Provide the (x, y) coordinate of the cell's center where the given text is located.  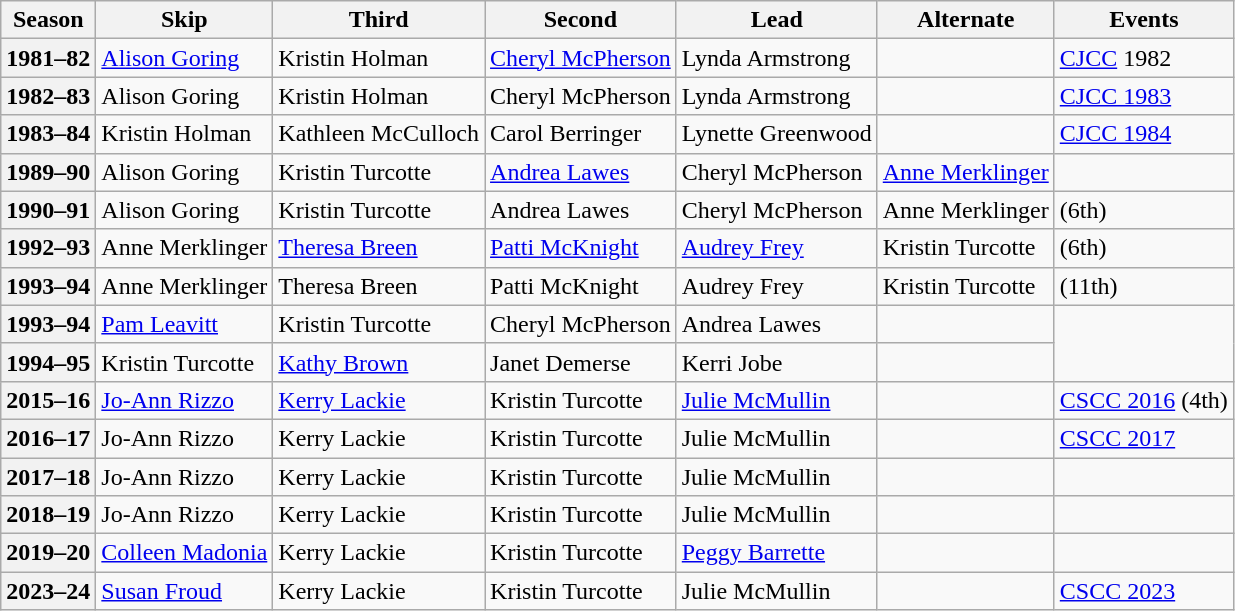
1983–84 (48, 134)
CSCC 2016 (4th) (1144, 400)
Events (1144, 20)
2018–19 (48, 515)
1990–91 (48, 210)
Lead (776, 20)
2019–20 (48, 553)
Susan Froud (184, 591)
1989–90 (48, 172)
Kathleen McCulloch (379, 134)
CJCC 1984 (1144, 134)
Skip (184, 20)
Peggy Barrette (776, 553)
CSCC 2023 (1144, 591)
2016–17 (48, 438)
CSCC 2017 (1144, 438)
Third (379, 20)
2023–24 (48, 591)
Alternate (966, 20)
1994–95 (48, 362)
Season (48, 20)
Kathy Brown (379, 362)
Second (581, 20)
Pam Leavitt (184, 324)
Lynette Greenwood (776, 134)
1992–93 (48, 248)
CJCC 1983 (1144, 96)
Colleen Madonia (184, 553)
2015–16 (48, 400)
CJCC 1982 (1144, 58)
(11th) (1144, 286)
1981–82 (48, 58)
2017–18 (48, 477)
Janet Demerse (581, 362)
Kerri Jobe (776, 362)
1982–83 (48, 96)
Carol Berringer (581, 134)
